Return (x, y) of the center of cell containing provided text 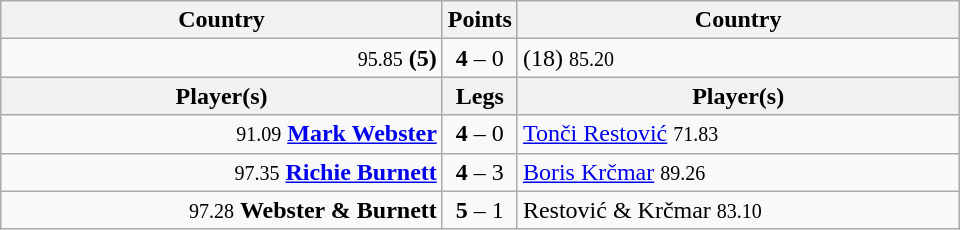
4 – 3 (480, 172)
5 – 1 (480, 210)
Legs (480, 96)
Tonči Restović 71.83 (738, 134)
95.85 (5) (222, 58)
(18) 85.20 (738, 58)
97.35 Richie Burnett (222, 172)
Boris Krčmar 89.26 (738, 172)
Restović & Krčmar 83.10 (738, 210)
Points (480, 20)
91.09 Mark Webster (222, 134)
97.28 Webster & Burnett (222, 210)
